From the cell containing the given text, extract its center point as [X, Y] coordinate. 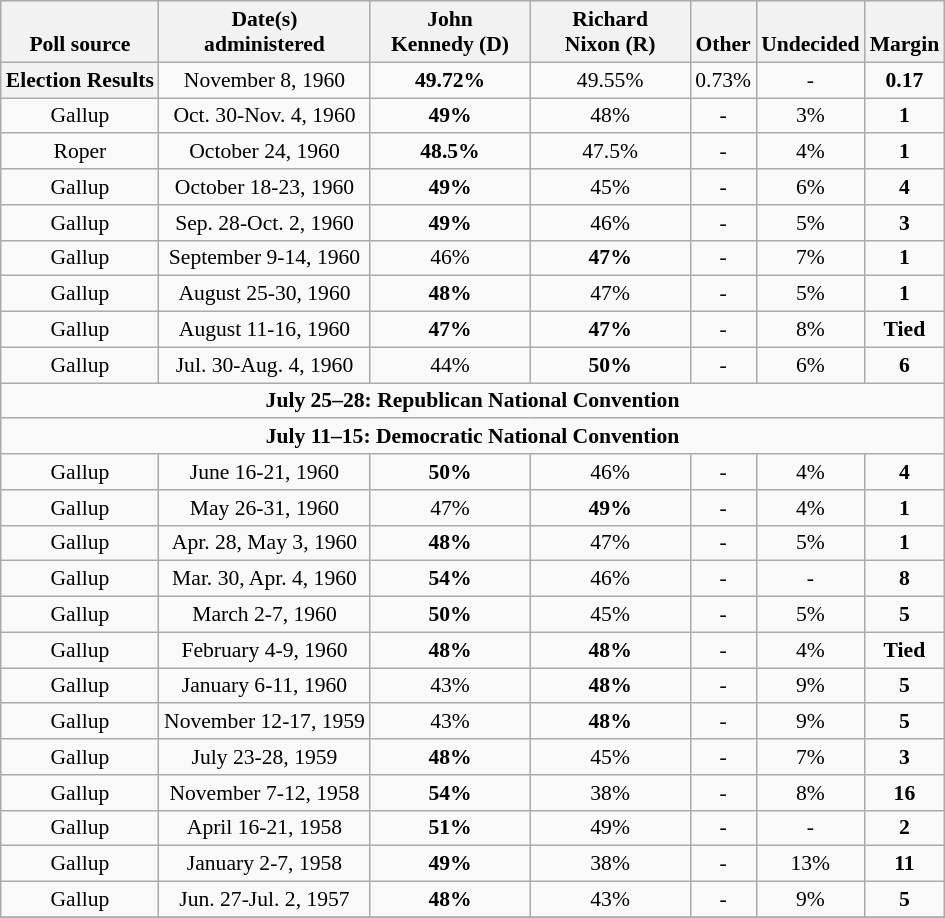
February 4-9, 1960 [264, 650]
November 12-17, 1959 [264, 722]
RichardNixon (R) [610, 32]
Oct. 30-Nov. 4, 1960 [264, 116]
Sep. 28-Oct. 2, 1960 [264, 223]
JohnKennedy (D) [450, 32]
Undecided [810, 32]
0.73% [723, 80]
16 [905, 793]
Mar. 30, Apr. 4, 1960 [264, 579]
August 25-30, 1960 [264, 294]
49.55% [610, 80]
March 2-7, 1960 [264, 615]
Jul. 30-Aug. 4, 1960 [264, 365]
July 11–15: Democratic National Convention [473, 437]
August 11-16, 1960 [264, 330]
8 [905, 579]
0.17 [905, 80]
13% [810, 864]
Margin [905, 32]
Election Results [80, 80]
Apr. 28, May 3, 1960 [264, 543]
51% [450, 828]
11 [905, 864]
January 6-11, 1960 [264, 686]
September 9-14, 1960 [264, 258]
July 25–28: Republican National Convention [473, 401]
Roper [80, 152]
48.5% [450, 152]
July 23-28, 1959 [264, 757]
Date(s)administered [264, 32]
October 18-23, 1960 [264, 187]
January 2-7, 1958 [264, 864]
Other [723, 32]
June 16-21, 1960 [264, 472]
2 [905, 828]
November 7-12, 1958 [264, 793]
44% [450, 365]
3% [810, 116]
April 16-21, 1958 [264, 828]
October 24, 1960 [264, 152]
47.5% [610, 152]
Jun. 27-Jul. 2, 1957 [264, 900]
49.72% [450, 80]
6 [905, 365]
May 26-31, 1960 [264, 508]
November 8, 1960 [264, 80]
Poll source [80, 32]
